Pinpoint the cell where the given text exists, returning its [x, y] midpoint coordinate. 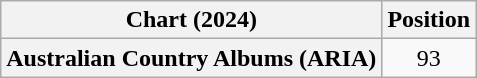
Position [429, 20]
93 [429, 58]
Australian Country Albums (ARIA) [192, 58]
Chart (2024) [192, 20]
